Extract the (X, Y) coordinate from the center of the cell holding the provided text.  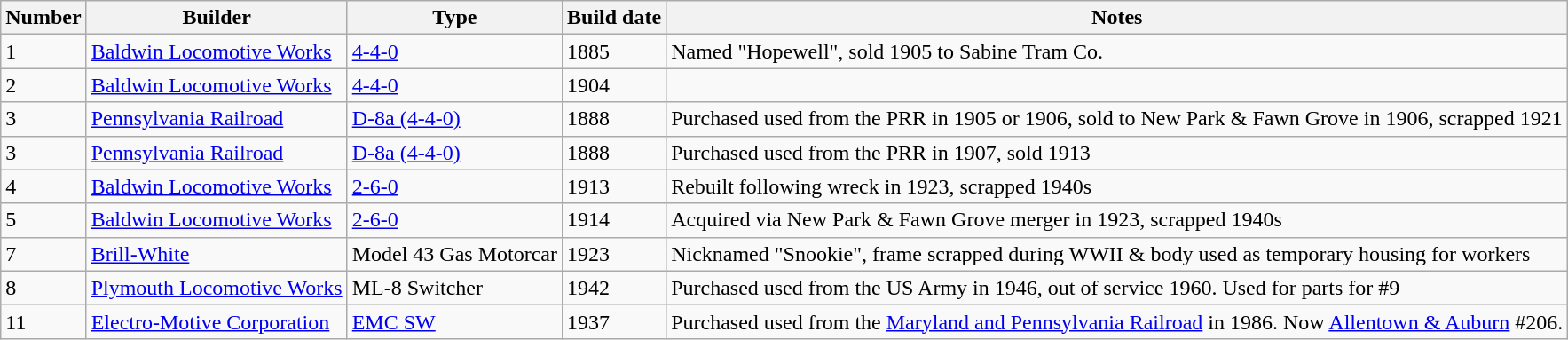
11 (43, 321)
Number (43, 18)
EMC SW (454, 321)
Builder (217, 18)
Plymouth Locomotive Works (217, 288)
Notes (1117, 18)
Model 43 Gas Motorcar (454, 254)
Nicknamed "Snookie", frame scrapped during WWII & body used as temporary housing for workers (1117, 254)
Named "Hopewell", sold 1905 to Sabine Tram Co. (1117, 51)
1913 (614, 186)
7 (43, 254)
1 (43, 51)
1923 (614, 254)
1942 (614, 288)
Purchased used from the PRR in 1905 or 1906, sold to New Park & Fawn Grove in 1906, scrapped 1921 (1117, 119)
1914 (614, 220)
Purchased used from the Maryland and Pennsylvania Railroad in 1986. Now Allentown & Auburn #206. (1117, 321)
1885 (614, 51)
1937 (614, 321)
Rebuilt following wreck in 1923, scrapped 1940s (1117, 186)
Type (454, 18)
5 (43, 220)
1904 (614, 85)
4 (43, 186)
Acquired via New Park & Fawn Grove merger in 1923, scrapped 1940s (1117, 220)
Purchased used from the PRR in 1907, sold 1913 (1117, 153)
Brill-White (217, 254)
ML-8 Switcher (454, 288)
Build date (614, 18)
2 (43, 85)
Electro-Motive Corporation (217, 321)
8 (43, 288)
Purchased used from the US Army in 1946, out of service 1960. Used for parts for #9 (1117, 288)
